Find where the given text appears and provide that cell's center as (x, y) coordinate. 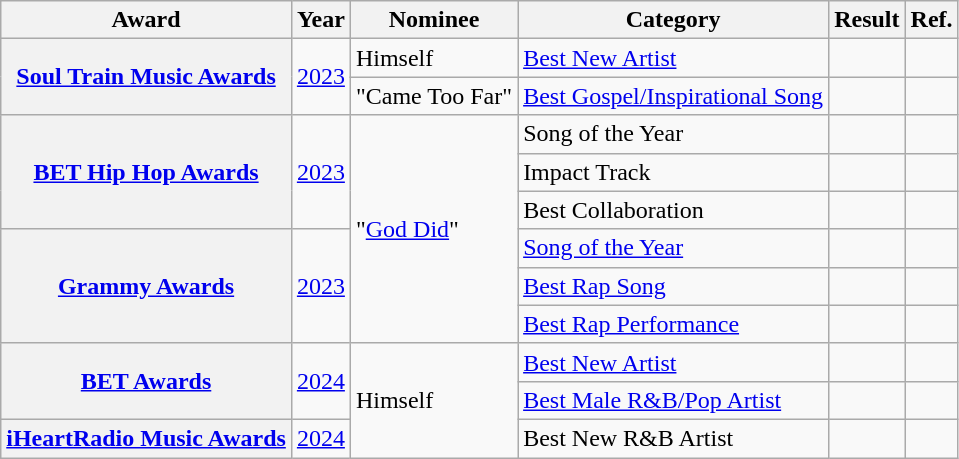
Best Rap Performance (674, 324)
Award (146, 20)
Result (867, 20)
Nominee (434, 20)
Best Male R&B/Pop Artist (674, 400)
Grammy Awards (146, 286)
Best Collaboration (674, 210)
Ref. (932, 20)
Soul Train Music Awards (146, 77)
Best Rap Song (674, 286)
Category (674, 20)
BET Awards (146, 381)
"Came Too Far" (434, 96)
Best New R&B Artist (674, 438)
BET Hip Hop Awards (146, 172)
Best Gospel/Inspirational Song (674, 96)
iHeartRadio Music Awards (146, 438)
Impact Track (674, 172)
"God Did" (434, 229)
Year (320, 20)
